Identify which cell holds the provided text, then report its [x, y] central coordinate. 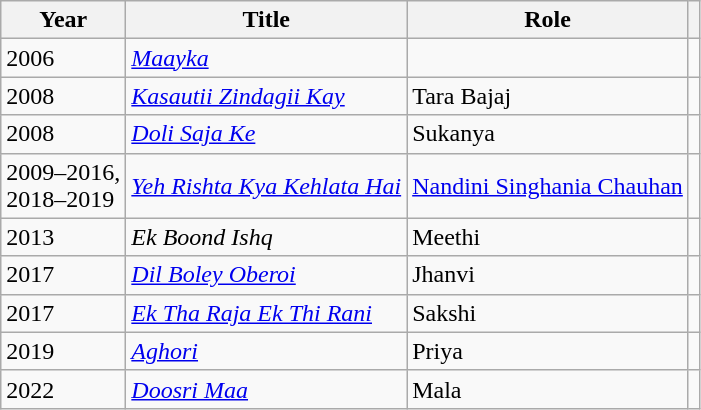
2006 [64, 58]
2013 [64, 237]
Yeh Rishta Kya Kehlata Hai [266, 186]
Ek Boond Ishq [266, 237]
Doli Saja Ke [266, 134]
Mala [548, 389]
Jhanvi [548, 275]
2022 [64, 389]
Title [266, 20]
Aghori [266, 351]
Dil Boley Oberoi [266, 275]
Nandini Singhania Chauhan [548, 186]
Role [548, 20]
2009–2016,2018–2019 [64, 186]
Sakshi [548, 313]
Doosri Maa [266, 389]
Ek Tha Raja Ek Thi Rani [266, 313]
Maayka [266, 58]
Tara Bajaj [548, 96]
2019 [64, 351]
Sukanya [548, 134]
Year [64, 20]
Kasautii Zindagii Kay [266, 96]
Priya [548, 351]
Meethi [548, 237]
